Return (X, Y) of the center of cell containing provided text 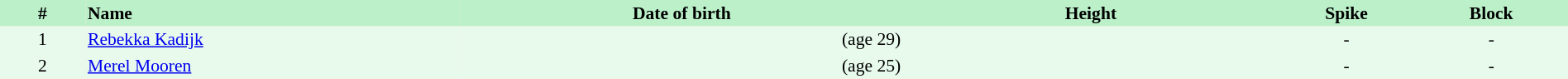
# (43, 13)
Merel Mooren (273, 66)
(age 29) (681, 40)
Rebekka Kadijk (273, 40)
Height (1090, 13)
Spike (1346, 13)
Block (1491, 13)
2 (43, 66)
Date of birth (681, 13)
Name (273, 13)
(age 25) (681, 66)
1 (43, 40)
